Return [X, Y] of the center of cell containing provided text 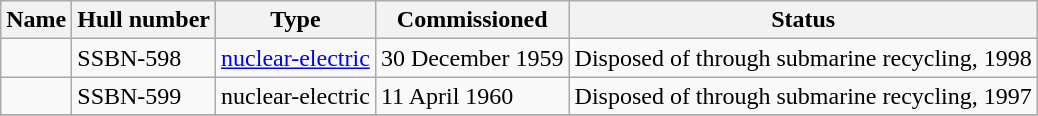
Name [36, 20]
SSBN-599 [144, 96]
Status [803, 20]
30 December 1959 [472, 58]
Type [296, 20]
SSBN-598 [144, 58]
11 April 1960 [472, 96]
Disposed of through submarine recycling, 1997 [803, 96]
Commissioned [472, 20]
Hull number [144, 20]
Disposed of through submarine recycling, 1998 [803, 58]
